Output the [X, Y] coordinate of the center of the cell containing the given text.  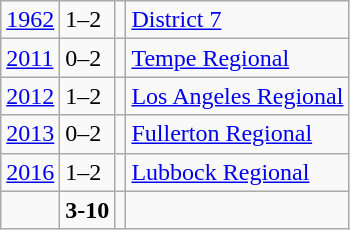
2012 [30, 96]
1962 [30, 20]
3-10 [88, 210]
2011 [30, 58]
Tempe Regional [238, 58]
Lubbock Regional [238, 172]
2013 [30, 134]
2016 [30, 172]
Los Angeles Regional [238, 96]
Fullerton Regional [238, 134]
District 7 [238, 20]
